Provide the (x, y) coordinate of the cell's center where the given text is located.  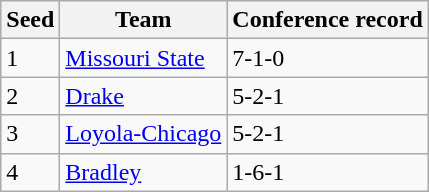
1 (30, 58)
2 (30, 96)
Drake (144, 96)
Team (144, 20)
Bradley (144, 172)
7-1-0 (328, 58)
Conference record (328, 20)
3 (30, 134)
Missouri State (144, 58)
1-6-1 (328, 172)
Loyola-Chicago (144, 134)
4 (30, 172)
Seed (30, 20)
